Provide the (X, Y) coordinate of the cell's center where the given text is located.  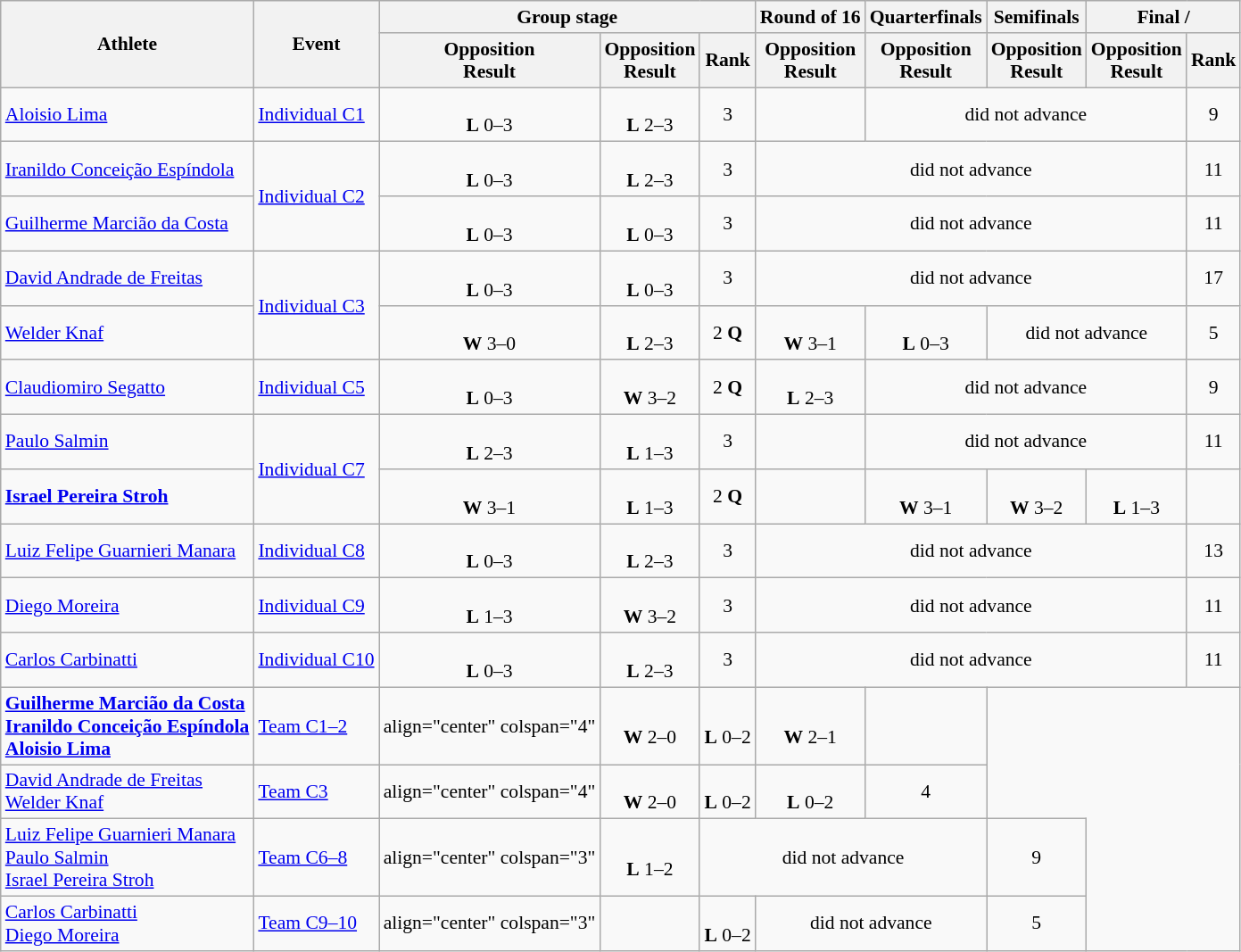
Aloisio Lima (128, 114)
Guilherme Marcião da CostaIranildo Conceição EspíndolaAloisio Lima (128, 726)
Round of 16 (810, 17)
Carlos Carbinatti (128, 660)
Team C9–10 (316, 924)
4 (926, 792)
Israel Pereira Stroh (128, 496)
Semifinals (1037, 17)
Final / (1163, 17)
Individual C5 (316, 387)
W 2–1 (810, 726)
Individual C3 (316, 305)
Individual C9 (316, 605)
Guilherme Marcião da Costa (128, 223)
Individual C7 (316, 469)
13 (1213, 551)
Luiz Felipe Guarnieri Manara (128, 551)
Luiz Felipe Guarnieri ManaraPaulo SalminIsrael Pereira Stroh (128, 858)
Paulo Salmin (128, 443)
L 1–2 (649, 858)
Group stage (567, 17)
Individual C1 (316, 114)
17 (1213, 278)
Diego Moreira (128, 605)
Quarterfinals (926, 17)
Carlos CarbinattiDiego Moreira (128, 924)
Individual C8 (316, 551)
Individual C2 (316, 196)
Welder Knaf (128, 332)
Team C6–8 (316, 858)
Team C3 (316, 792)
Team C1–2 (316, 726)
W 3–0 (490, 332)
Event (316, 45)
Iranildo Conceição Espíndola (128, 170)
Claudiomiro Segatto (128, 387)
David Andrade de Freitas (128, 278)
David Andrade de FreitasWelder Knaf (128, 792)
Individual C10 (316, 660)
Athlete (128, 45)
